Search for the cell housing the specified text and yield its (X, Y) center coordinate. 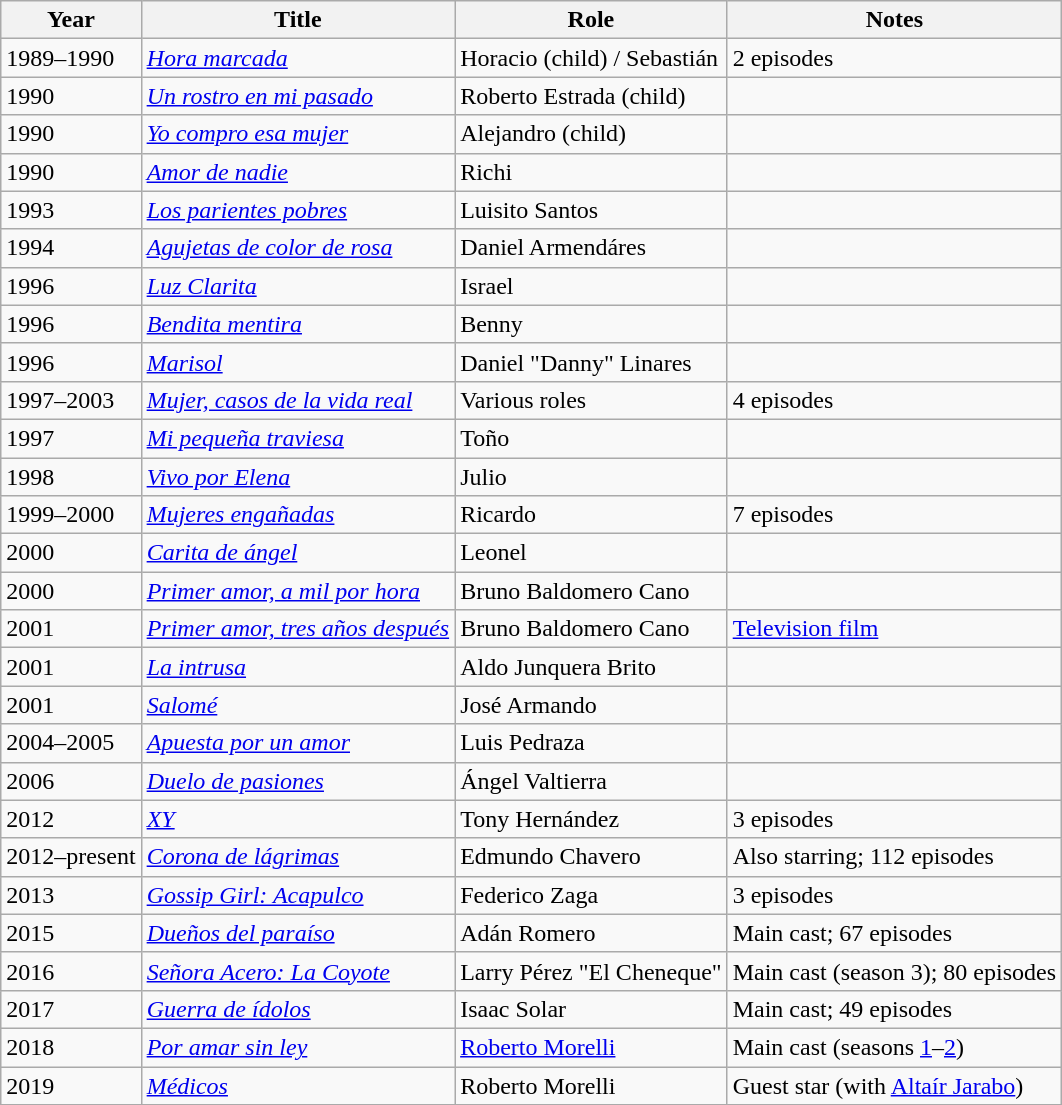
2012 (71, 819)
1997 (71, 438)
2019 (71, 1085)
Guerra de ídolos (298, 1009)
Ricardo (592, 515)
Agujetas de color de rosa (298, 248)
7 episodes (894, 515)
Un rostro en mi pasado (298, 96)
1989–1990 (71, 58)
1999–2000 (71, 515)
José Armando (592, 705)
2 episodes (894, 58)
Richi (592, 172)
Roberto Estrada (child) (592, 96)
Corona de lágrimas (298, 857)
Luz Clarita (298, 286)
Federico Zaga (592, 895)
Main cast; 49 episodes (894, 1009)
Also starring; 112 episodes (894, 857)
Israel (592, 286)
Luisito Santos (592, 210)
Apuesta por un amor (298, 743)
Main cast; 67 episodes (894, 933)
Dueños del paraíso (298, 933)
Tony Hernández (592, 819)
Role (592, 20)
Duelo de pasiones (298, 781)
2012–present (71, 857)
Mujer, casos de la vida real (298, 400)
Main cast (season 3); 80 episodes (894, 971)
2017 (71, 1009)
Primer amor, a mil por hora (298, 591)
Yo compro esa mujer (298, 134)
Aldo Junquera Brito (592, 667)
Señora Acero: La Coyote (298, 971)
Notes (894, 20)
Gossip Girl: Acapulco (298, 895)
Leonel (592, 553)
Edmundo Chavero (592, 857)
Mi pequeña traviesa (298, 438)
XY (298, 819)
Daniel Armendáres (592, 248)
La intrusa (298, 667)
Year (71, 20)
2015 (71, 933)
Title (298, 20)
Main cast (seasons 1–2) (894, 1047)
Marisol (298, 362)
Isaac Solar (592, 1009)
4 episodes (894, 400)
1994 (71, 248)
Adán Romero (592, 933)
Guest star (with Altaír Jarabo) (894, 1085)
Bendita mentira (298, 324)
Alejandro (child) (592, 134)
Julio (592, 477)
2018 (71, 1047)
Mujeres engañadas (298, 515)
Salomé (298, 705)
Toño (592, 438)
Médicos (298, 1085)
Amor de nadie (298, 172)
2016 (71, 971)
1997–2003 (71, 400)
Vivo por Elena (298, 477)
Horacio (child) / Sebastián (592, 58)
Por amar sin ley (298, 1047)
Ángel Valtierra (592, 781)
Primer amor, tres años después (298, 629)
1993 (71, 210)
2006 (71, 781)
Television film (894, 629)
Daniel "Danny" Linares (592, 362)
2004–2005 (71, 743)
Various roles (592, 400)
Larry Pérez "El Cheneque" (592, 971)
Luis Pedraza (592, 743)
2013 (71, 895)
Benny (592, 324)
Los parientes pobres (298, 210)
Hora marcada (298, 58)
Carita de ángel (298, 553)
1998 (71, 477)
